Determine the (x, y) coordinate at the center of the cell enclosing the given text.  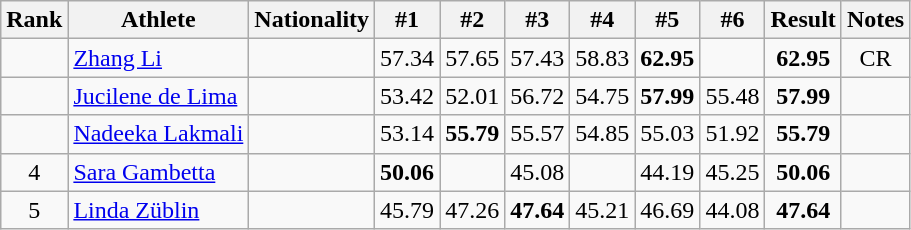
Jucilene de Lima (158, 96)
Nationality (312, 20)
51.92 (732, 134)
55.03 (668, 134)
45.25 (732, 172)
44.08 (732, 210)
45.79 (408, 210)
57.65 (472, 58)
44.19 (668, 172)
47.26 (472, 210)
58.83 (602, 58)
57.34 (408, 58)
Sara Gambetta (158, 172)
45.08 (538, 172)
Rank (34, 20)
Linda Züblin (158, 210)
#6 (732, 20)
CR (875, 58)
#3 (538, 20)
5 (34, 210)
56.72 (538, 96)
54.85 (602, 134)
#4 (602, 20)
Nadeeka Lakmali (158, 134)
55.57 (538, 134)
Notes (875, 20)
Athlete (158, 20)
45.21 (602, 210)
#2 (472, 20)
54.75 (602, 96)
Result (803, 20)
55.48 (732, 96)
46.69 (668, 210)
53.42 (408, 96)
Zhang Li (158, 58)
4 (34, 172)
#1 (408, 20)
52.01 (472, 96)
53.14 (408, 134)
57.43 (538, 58)
#5 (668, 20)
